Find where the given text appears and provide that cell's center as [x, y] coordinate. 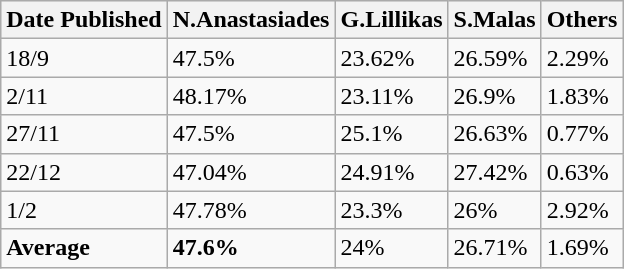
G.Lillikas [392, 20]
26.59% [494, 58]
23.11% [392, 96]
23.62% [392, 58]
47.6% [251, 248]
0.63% [582, 172]
47.78% [251, 210]
27/11 [84, 134]
26.9% [494, 96]
1.69% [582, 248]
27.42% [494, 172]
Average [84, 248]
26% [494, 210]
26.63% [494, 134]
48.17% [251, 96]
24% [392, 248]
Date Published [84, 20]
Others [582, 20]
1/2 [84, 210]
2/11 [84, 96]
2.29% [582, 58]
0.77% [582, 134]
26.71% [494, 248]
1.83% [582, 96]
N.Anastasiades [251, 20]
24.91% [392, 172]
23.3% [392, 210]
22/12 [84, 172]
18/9 [84, 58]
47.04% [251, 172]
25.1% [392, 134]
2.92% [582, 210]
S.Malas [494, 20]
